Capture the cell that displays the provided text and extract its (X, Y) central coordinate. 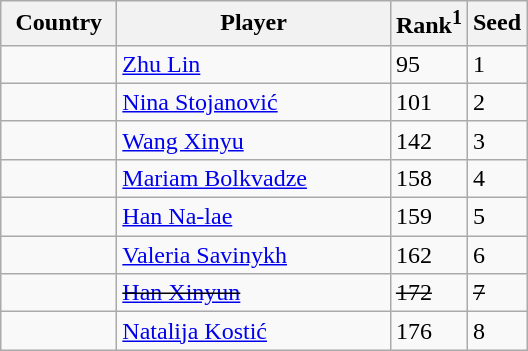
2 (496, 102)
6 (496, 255)
Rank1 (428, 24)
172 (428, 293)
162 (428, 255)
Player (254, 24)
5 (496, 217)
95 (428, 64)
176 (428, 331)
Valeria Savinykh (254, 255)
Zhu Lin (254, 64)
7 (496, 293)
3 (496, 140)
Nina Stojanović (254, 102)
1 (496, 64)
4 (496, 178)
101 (428, 102)
Wang Xinyu (254, 140)
159 (428, 217)
Han Xinyun (254, 293)
Natalija Kostić (254, 331)
Mariam Bolkvadze (254, 178)
158 (428, 178)
142 (428, 140)
8 (496, 331)
Country (59, 24)
Seed (496, 24)
Han Na-lae (254, 217)
